Capture the cell that displays the provided text and extract its (x, y) central coordinate. 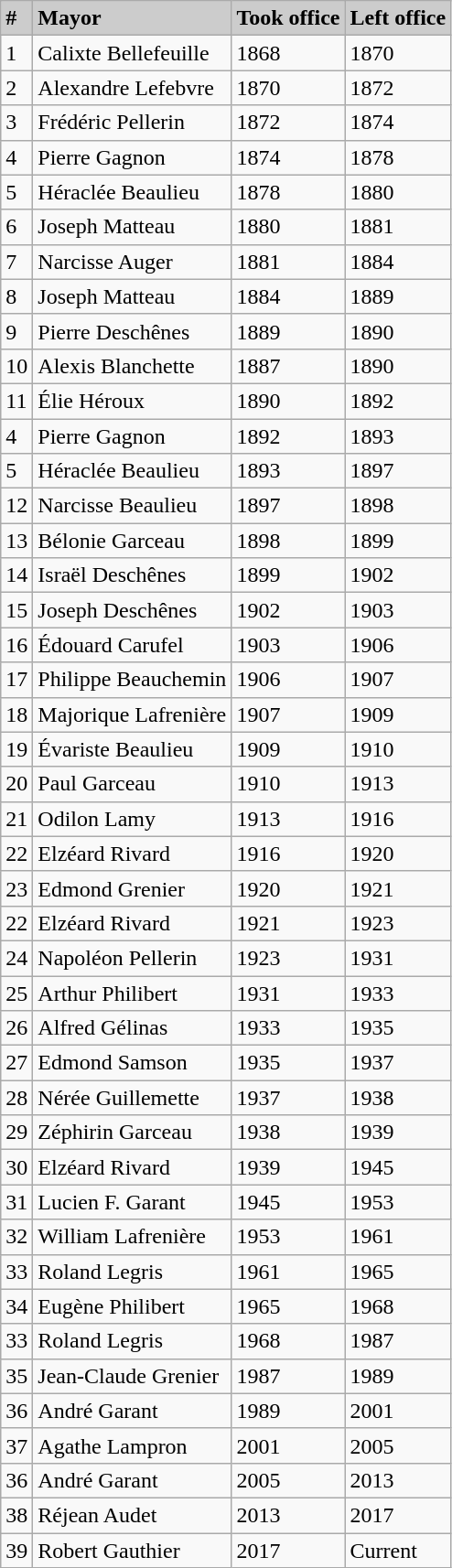
Joseph Deschênes (132, 610)
Narcisse Beaulieu (132, 506)
14 (16, 575)
Philippe Beauchemin (132, 680)
Left office (398, 18)
Zéphirin Garceau (132, 1133)
6 (16, 227)
38 (16, 1515)
8 (16, 296)
Pierre Deschênes (132, 331)
Alexandre Lefebvre (132, 88)
25 (16, 993)
20 (16, 784)
18 (16, 714)
Jean-Claude Grenier (132, 1376)
Majorique Lafrenière (132, 714)
35 (16, 1376)
21 (16, 819)
19 (16, 749)
Évariste Beaulieu (132, 749)
Arthur Philibert (132, 993)
16 (16, 645)
Nérée Guillemette (132, 1098)
9 (16, 331)
1868 (288, 53)
Current (398, 1551)
39 (16, 1551)
10 (16, 366)
30 (16, 1167)
Took office (288, 18)
Élie Héroux (132, 401)
37 (16, 1445)
24 (16, 958)
Réjean Audet (132, 1515)
Paul Garceau (132, 784)
15 (16, 610)
Lucien F. Garant (132, 1202)
Robert Gauthier (132, 1551)
2 (16, 88)
Eugène Philibert (132, 1306)
Alexis Blanchette (132, 366)
28 (16, 1098)
Alfred Gélinas (132, 1028)
3 (16, 123)
12 (16, 506)
29 (16, 1133)
32 (16, 1237)
34 (16, 1306)
Mayor (132, 18)
Bélonie Garceau (132, 541)
1 (16, 53)
7 (16, 262)
Calixte Bellefeuille (132, 53)
1887 (288, 366)
13 (16, 541)
11 (16, 401)
Napoléon Pellerin (132, 958)
Agathe Lampron (132, 1445)
23 (16, 888)
26 (16, 1028)
William Lafrenière (132, 1237)
Narcisse Auger (132, 262)
Édouard Carufel (132, 645)
Odilon Lamy (132, 819)
27 (16, 1063)
Edmond Grenier (132, 888)
# (16, 18)
Frédéric Pellerin (132, 123)
Edmond Samson (132, 1063)
31 (16, 1202)
Israël Deschênes (132, 575)
17 (16, 680)
